Locate the cell with the specified text and output its [x, y] center coordinate. 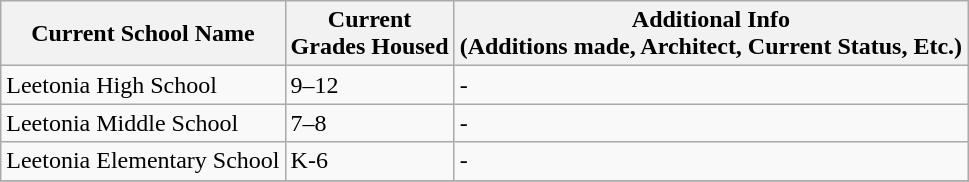
Leetonia Middle School [143, 123]
Current School Name [143, 34]
9–12 [370, 85]
Current Grades Housed [370, 34]
7–8 [370, 123]
Leetonia High School [143, 85]
Additional Info(Additions made, Architect, Current Status, Etc.) [710, 34]
Leetonia Elementary School [143, 161]
K-6 [370, 161]
